Scan for the cell matching the given text and deliver its [X, Y] coordinate at center. 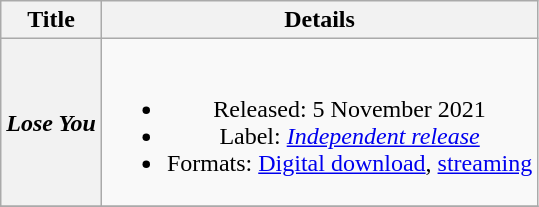
Title [52, 20]
Details [319, 20]
Released: 5 November 2021Label: Independent releaseFormats: Digital download, streaming [319, 122]
Lose You [52, 122]
